For the text-containing cell, return its midpoint in (X, Y) coordinate format. 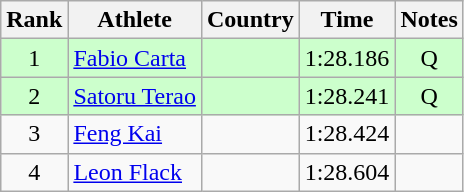
1:28.186 (347, 58)
Leon Flack (135, 172)
Rank (34, 20)
1:28.604 (347, 172)
4 (34, 172)
1:28.241 (347, 96)
Notes (429, 20)
1 (34, 58)
2 (34, 96)
Fabio Carta (135, 58)
Country (250, 20)
Time (347, 20)
1:28.424 (347, 134)
Satoru Terao (135, 96)
3 (34, 134)
Feng Kai (135, 134)
Athlete (135, 20)
